Search for the cell housing the specified text and yield its [x, y] center coordinate. 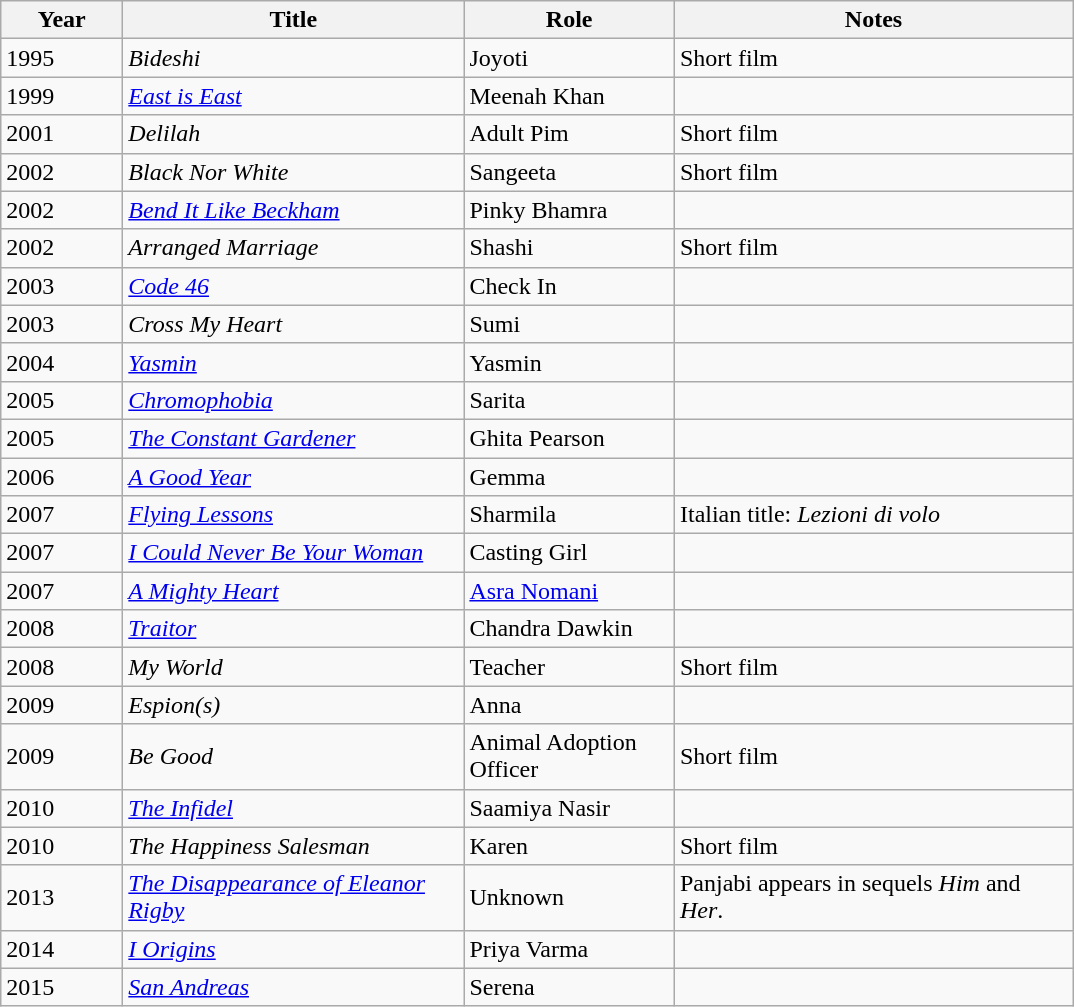
1999 [62, 96]
Sumi [570, 324]
Panjabi appears in sequels Him and Her. [873, 898]
East is East [294, 96]
1995 [62, 58]
Cross My Heart [294, 324]
Flying Lessons [294, 515]
Arranged Marriage [294, 248]
Adult Pim [570, 134]
Asra Nomani [570, 591]
Chromophobia [294, 400]
Teacher [570, 667]
Be Good [294, 756]
Sarita [570, 400]
Priya Varma [570, 949]
Karen [570, 846]
San Andreas [294, 987]
2001 [62, 134]
Traitor [294, 629]
Code 46 [294, 286]
Year [62, 20]
Bideshi [294, 58]
Ghita Pearson [570, 438]
Bend It Like Beckham [294, 210]
Meenah Khan [570, 96]
Shashi [570, 248]
Notes [873, 20]
Unknown [570, 898]
A Mighty Heart [294, 591]
I Could Never Be Your Woman [294, 553]
Italian title: Lezioni di volo [873, 515]
Delilah [294, 134]
I Origins [294, 949]
Gemma [570, 477]
Joyoti [570, 58]
Sangeeta [570, 172]
2006 [62, 477]
2004 [62, 362]
Animal Adoption Officer [570, 756]
2015 [62, 987]
Check In [570, 286]
My World [294, 667]
Chandra Dawkin [570, 629]
2013 [62, 898]
The Disappearance of Eleanor Rigby [294, 898]
Role [570, 20]
Casting Girl [570, 553]
The Infidel [294, 808]
Black Nor White [294, 172]
The Happiness Salesman [294, 846]
Anna [570, 705]
Sharmila [570, 515]
Espion(s) [294, 705]
Title [294, 20]
Serena [570, 987]
Pinky Bhamra [570, 210]
Saamiya Nasir [570, 808]
The Constant Gardener [294, 438]
2014 [62, 949]
A Good Year [294, 477]
